Identify which cell holds the provided text, then report its (X, Y) central coordinate. 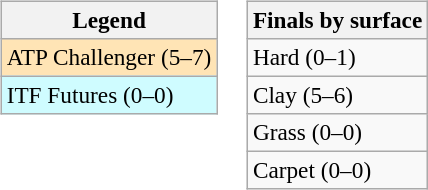
Carpet (0–0) (337, 171)
Clay (5–6) (337, 95)
Finals by surface (337, 20)
Legend (108, 20)
Grass (0–0) (337, 133)
Hard (0–1) (337, 57)
ATP Challenger (5–7) (108, 57)
ITF Futures (0–0) (108, 95)
